Determine the (x, y) coordinate at the center of the cell enclosing the given text.  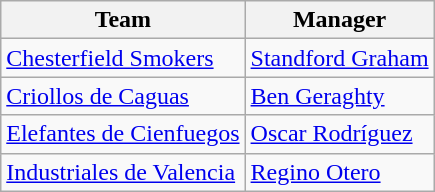
Chesterfield Smokers (123, 58)
Oscar Rodríguez (340, 134)
Industriales de Valencia (123, 172)
Criollos de Caguas (123, 96)
Regino Otero (340, 172)
Team (123, 20)
Ben Geraghty (340, 96)
Standford Graham (340, 58)
Manager (340, 20)
Elefantes de Cienfuegos (123, 134)
